Locate the cell with the specified text and output its (X, Y) center coordinate. 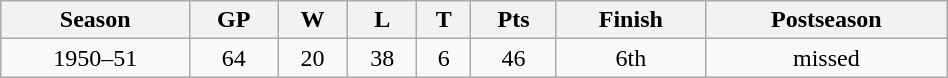
46 (514, 58)
Season (96, 20)
1950–51 (96, 58)
6 (444, 58)
38 (382, 58)
6th (630, 58)
L (382, 20)
64 (234, 58)
W (313, 20)
Pts (514, 20)
Finish (630, 20)
missed (826, 58)
T (444, 20)
GP (234, 20)
Postseason (826, 20)
20 (313, 58)
